Return the [X, Y] coordinate for the center point of the cell that contains the specified text.  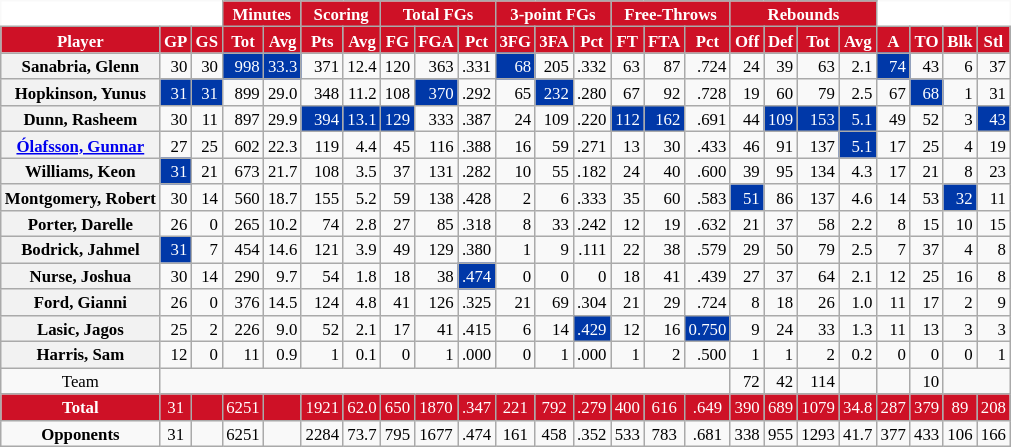
Nurse, Joshua [80, 276]
Dunn, Rasheem [80, 119]
3FA [554, 40]
13.1 [362, 119]
.415 [477, 328]
.347 [477, 407]
23 [994, 171]
162 [664, 119]
120 [398, 66]
2.8 [362, 224]
.380 [477, 250]
3.5 [362, 171]
650 [398, 407]
.500 [707, 355]
FT [628, 40]
.681 [707, 433]
22 [628, 250]
22.3 [283, 145]
33.3 [283, 66]
673 [243, 171]
Opponents [80, 433]
.579 [707, 250]
73.7 [362, 433]
363 [436, 66]
12.4 [362, 66]
166 [994, 433]
51 [746, 197]
14.6 [283, 250]
124 [322, 302]
Montgomery, Robert [80, 197]
795 [398, 433]
.242 [592, 224]
560 [243, 197]
265 [243, 224]
62.0 [362, 407]
11.2 [362, 93]
GP [176, 40]
10.2 [283, 224]
Free-Throws [671, 14]
1079 [818, 407]
348 [322, 93]
.429 [592, 328]
FG [398, 40]
87 [664, 66]
18.7 [283, 197]
50 [780, 250]
.632 [707, 224]
35 [628, 197]
783 [664, 433]
45 [398, 145]
1293 [818, 433]
34.8 [858, 407]
.182 [592, 171]
A [894, 40]
40 [664, 171]
4.8 [362, 302]
116 [436, 145]
899 [243, 93]
92 [664, 93]
.292 [477, 93]
Rebounds [803, 14]
1.3 [858, 328]
69 [554, 302]
1.0 [858, 302]
.279 [592, 407]
5.2 [362, 197]
.111 [592, 250]
86 [780, 197]
106 [960, 433]
897 [243, 119]
Total [80, 407]
Ólafsson, Gunnar [80, 145]
998 [243, 66]
.352 [592, 433]
91 [780, 145]
9.7 [283, 276]
290 [243, 276]
29.0 [283, 93]
153 [818, 119]
208 [994, 407]
Scoring [340, 14]
114 [818, 381]
138 [436, 197]
370 [436, 93]
1677 [436, 433]
Bodrick, Jahmel [80, 250]
1.8 [362, 276]
9.0 [283, 328]
.271 [592, 145]
85 [436, 224]
.433 [707, 145]
Porter, Darelle [80, 224]
134 [818, 171]
792 [554, 407]
41.7 [858, 433]
377 [894, 433]
3.9 [362, 250]
54 [322, 276]
GS [206, 40]
Harris, Sam [80, 355]
TO [926, 40]
Team [80, 381]
46 [746, 145]
Ford, Gianni [80, 302]
333 [436, 119]
155 [322, 197]
95 [780, 171]
394 [322, 119]
226 [243, 328]
Blk [960, 40]
3-point FGs [552, 14]
955 [780, 433]
72 [746, 381]
Stl [994, 40]
21.7 [283, 171]
.318 [477, 224]
29.9 [283, 119]
390 [746, 407]
32 [960, 197]
287 [894, 407]
161 [515, 433]
89 [960, 407]
Sanabria, Glenn [80, 66]
65 [515, 93]
119 [322, 145]
371 [322, 66]
.583 [707, 197]
2.2 [858, 224]
121 [322, 250]
533 [628, 433]
4.3 [858, 171]
Minutes [262, 14]
Def [780, 40]
.387 [477, 119]
.280 [592, 93]
376 [243, 302]
.439 [707, 276]
FTA [664, 40]
.220 [592, 119]
.332 [592, 66]
14.5 [283, 302]
FGA [436, 40]
55 [554, 171]
.428 [477, 197]
3FG [515, 40]
64 [818, 276]
Total FGs [438, 14]
44 [746, 119]
.331 [477, 66]
433 [926, 433]
0.750 [707, 328]
602 [243, 145]
205 [554, 66]
.304 [592, 302]
458 [554, 433]
221 [515, 407]
4.6 [858, 197]
Hopkinson, Yunus [80, 93]
400 [628, 407]
58 [818, 224]
0.9 [283, 355]
53 [926, 197]
338 [746, 433]
454 [243, 250]
.691 [707, 119]
42 [780, 381]
379 [926, 407]
Off [746, 40]
.600 [707, 171]
.333 [592, 197]
616 [664, 407]
.388 [477, 145]
Lasic, Jagos [80, 328]
Player [80, 40]
.728 [707, 93]
126 [436, 302]
0.2 [858, 355]
131 [436, 171]
0.1 [362, 355]
232 [554, 93]
112 [628, 119]
1921 [322, 407]
Pts [322, 40]
.325 [477, 302]
Williams, Keon [80, 171]
689 [780, 407]
.282 [477, 171]
2284 [322, 433]
1870 [436, 407]
4.4 [362, 145]
.649 [707, 407]
